Output the (X, Y) coordinate of the center of the cell containing the given text.  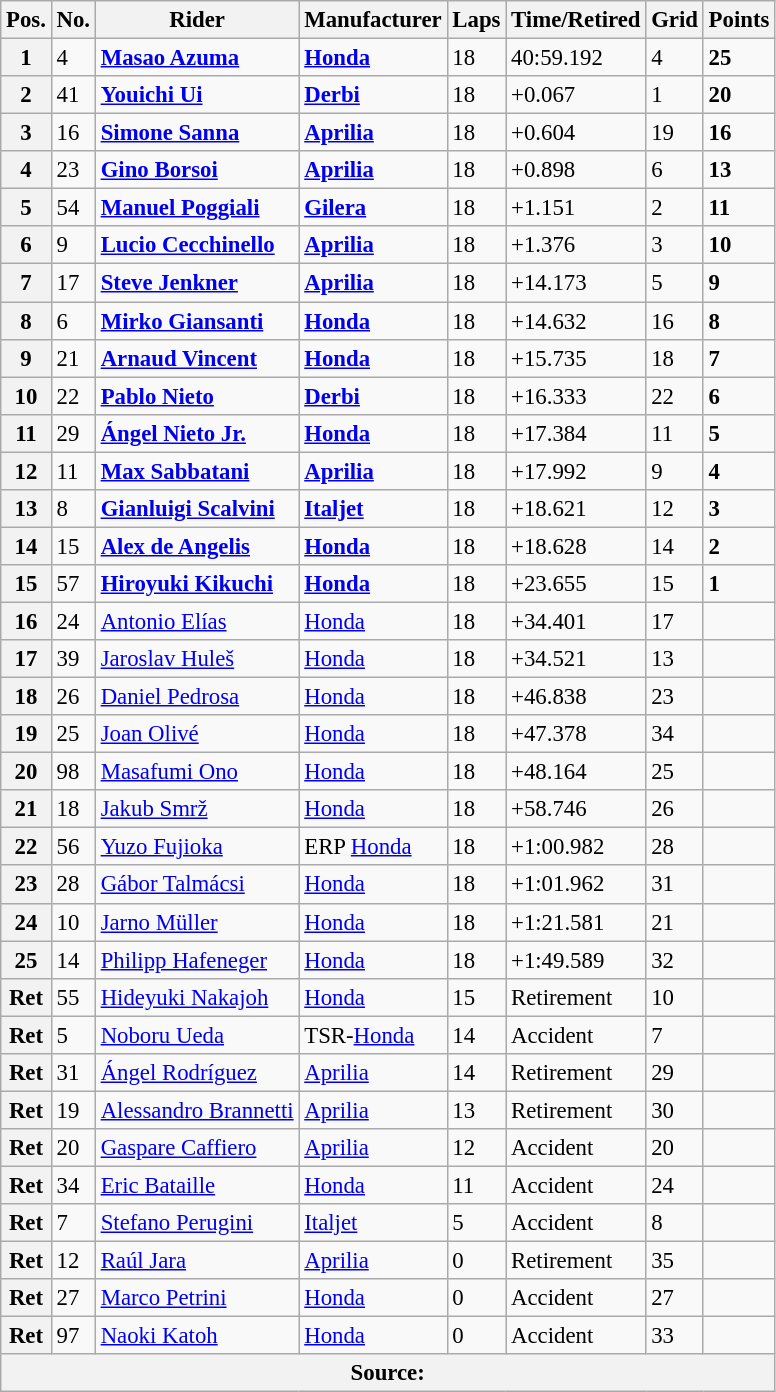
Laps (476, 20)
Grid (674, 20)
Masafumi Ono (197, 772)
+1.151 (576, 208)
Hiroyuki Kikuchi (197, 584)
+18.621 (576, 509)
55 (73, 997)
TSR-Honda (373, 1035)
Marco Petrini (197, 1298)
Masao Azuma (197, 58)
+48.164 (576, 772)
Jarno Müller (197, 922)
Pablo Nieto (197, 396)
+0.898 (576, 170)
+23.655 (576, 584)
Eric Bataille (197, 1185)
Rider (197, 20)
+34.401 (576, 621)
Points (738, 20)
Daniel Pedrosa (197, 697)
Gaspare Caffiero (197, 1148)
ERP Honda (373, 847)
Gianluigi Scalvini (197, 509)
Manufacturer (373, 20)
Gino Borsoi (197, 170)
+14.173 (576, 283)
+17.992 (576, 471)
Manuel Poggiali (197, 208)
Gábor Talmácsi (197, 885)
Raúl Jara (197, 1261)
+47.378 (576, 734)
57 (73, 584)
+18.628 (576, 546)
+16.333 (576, 396)
32 (674, 960)
Jakub Smrž (197, 809)
Time/Retired (576, 20)
54 (73, 208)
Pos. (26, 20)
+1:00.982 (576, 847)
Gilera (373, 208)
+1.376 (576, 245)
Mirko Giansanti (197, 321)
+1:21.581 (576, 922)
56 (73, 847)
Philipp Hafeneger (197, 960)
Ángel Rodríguez (197, 1073)
Joan Olivé (197, 734)
Alessandro Brannetti (197, 1110)
Jaroslav Huleš (197, 659)
Hideyuki Nakajoh (197, 997)
Noboru Ueda (197, 1035)
+46.838 (576, 697)
Simone Sanna (197, 133)
33 (674, 1336)
Youichi Ui (197, 95)
35 (674, 1261)
Source: (388, 1373)
Stefano Perugini (197, 1223)
+34.521 (576, 659)
97 (73, 1336)
+1:49.589 (576, 960)
40:59.192 (576, 58)
+14.632 (576, 321)
+0.604 (576, 133)
41 (73, 95)
+58.746 (576, 809)
Alex de Angelis (197, 546)
Steve Jenkner (197, 283)
+1:01.962 (576, 885)
+0.067 (576, 95)
Naoki Katoh (197, 1336)
Yuzo Fujioka (197, 847)
30 (674, 1110)
98 (73, 772)
Max Sabbatani (197, 471)
Arnaud Vincent (197, 358)
Lucio Cecchinello (197, 245)
39 (73, 659)
Antonio Elías (197, 621)
+15.735 (576, 358)
Ángel Nieto Jr. (197, 433)
No. (73, 20)
+17.384 (576, 433)
